Identify which cell holds the provided text, then report its [x, y] central coordinate. 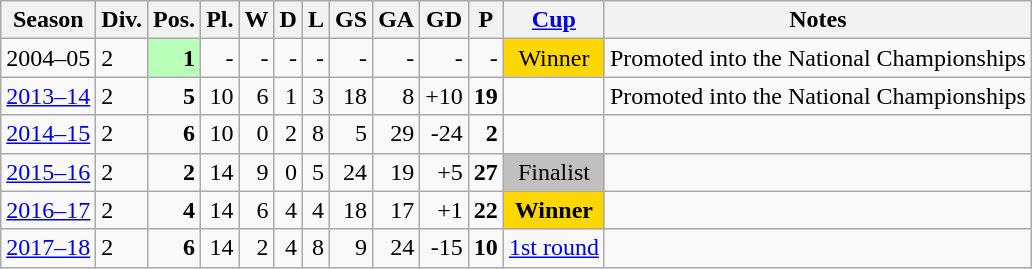
-24 [444, 134]
2004–05 [48, 58]
GA [396, 20]
+5 [444, 172]
GS [352, 20]
P [486, 20]
2015–16 [48, 172]
22 [486, 210]
Div. [122, 20]
17 [396, 210]
Pos. [174, 20]
2014–15 [48, 134]
L [316, 20]
Finalist [554, 172]
29 [396, 134]
Notes [818, 20]
-15 [444, 248]
2013–14 [48, 96]
3 [316, 96]
Cup [554, 20]
+1 [444, 210]
D [288, 20]
1st round [554, 248]
Pl. [220, 20]
27 [486, 172]
W [256, 20]
Season [48, 20]
+10 [444, 96]
GD [444, 20]
2016–17 [48, 210]
2017–18 [48, 248]
